From the cell containing the given text, extract its center point as [x, y] coordinate. 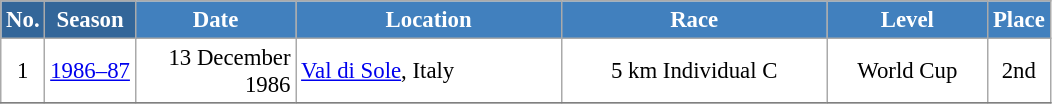
Date [216, 20]
World Cup [908, 72]
Place [1019, 20]
13 December 1986 [216, 72]
2nd [1019, 72]
No. [23, 20]
Race [694, 20]
1986–87 [90, 72]
Location [429, 20]
Season [90, 20]
1 [23, 72]
5 km Individual C [694, 72]
Level [908, 20]
Val di Sole, Italy [429, 72]
